Return (X, Y) of the center of cell containing provided text 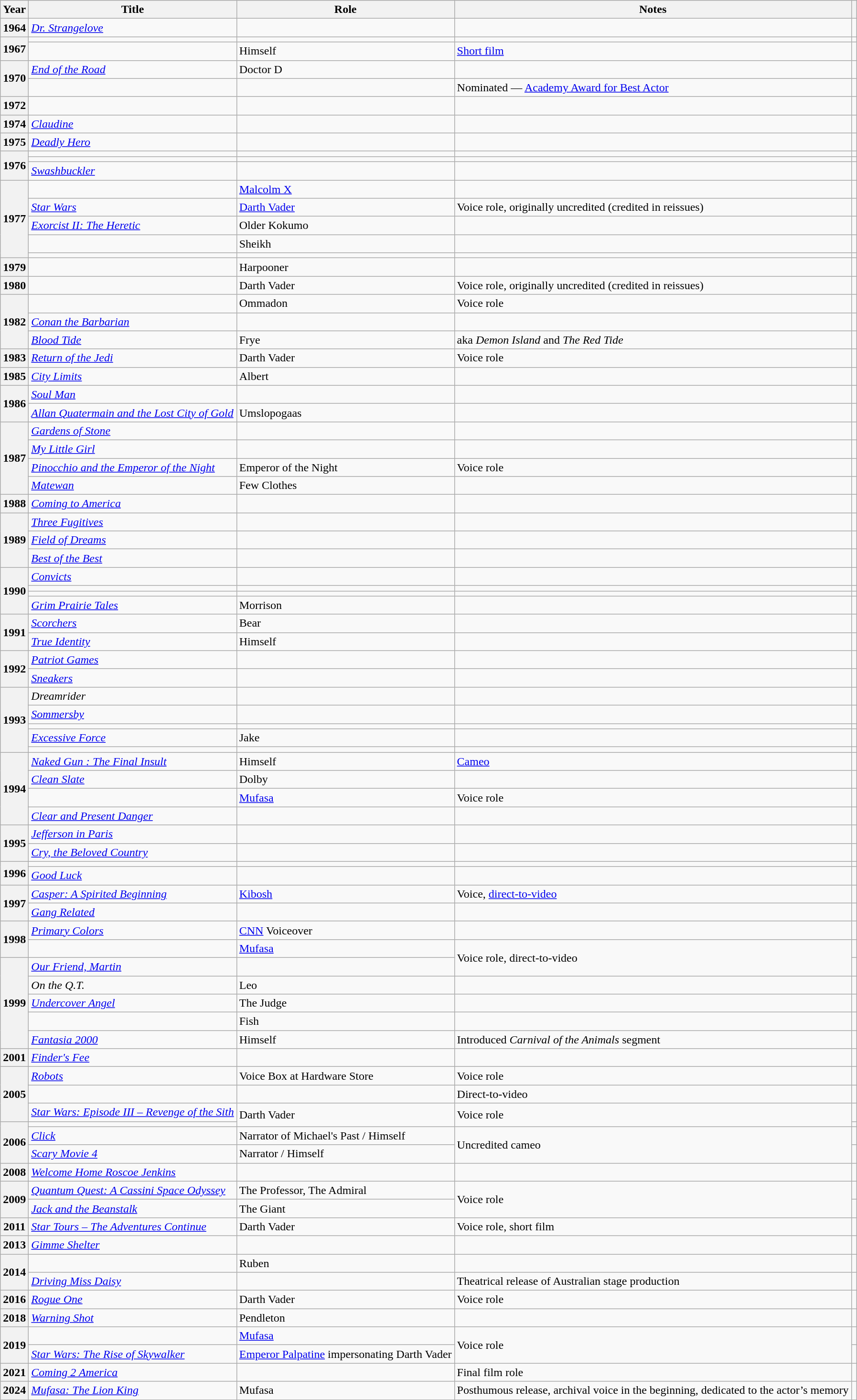
Good Luck (133, 876)
Scorchers (133, 623)
Jefferson in Paris (133, 834)
Star Wars (133, 207)
Gang Related (133, 912)
Introduced Carnival of the Animals segment (653, 1040)
1993 (14, 719)
Naked Gun : The Final Insult (133, 761)
City Limits (133, 376)
Claudine (133, 124)
Dr. Strangelove (133, 28)
2009 (14, 1199)
2024 (14, 1390)
Ommadon (345, 304)
Older Kokumo (345, 226)
Dreamrider (133, 696)
Soul Man (133, 394)
1991 (14, 632)
Albert (345, 376)
Direct-to-video (653, 1094)
Star Tours – The Adventures Continue (133, 1226)
The Judge (345, 1003)
Allan Quatermain and the Lost City of Gold (133, 412)
Jake (345, 738)
1979 (14, 267)
Scary Movie 4 (133, 1154)
Clear and Present Danger (133, 816)
Doctor D (345, 69)
Title (133, 10)
Pendleton (345, 1318)
Star Wars: The Rise of Skywalker (133, 1354)
Voice role, short film (653, 1226)
Dolby (345, 780)
2008 (14, 1172)
Voice, direct-to-video (653, 894)
Welcome Home Roscoe Jenkins (133, 1172)
Leo (345, 985)
The Giant (345, 1208)
Quantum Quest: A Cassini Space Odyssey (133, 1190)
Ruben (345, 1263)
On the Q.T. (133, 985)
Return of the Jedi (133, 358)
Blood Tide (133, 340)
Driving Miss Daisy (133, 1281)
1977 (14, 219)
1995 (14, 843)
1970 (14, 78)
Warning Shot (133, 1318)
Cry, the Beloved Country (133, 852)
Conan the Barbarian (133, 322)
Emperor Palpatine impersonating Darth Vader (345, 1354)
1999 (14, 1003)
Posthumous release, archival voice in the beginning, dedicated to the actor’s memory (653, 1390)
Jack and the Beanstalk (133, 1208)
Star Wars: Episode III – Revenge of the Sith (133, 1112)
1996 (14, 873)
Sheikh (345, 244)
Field of Dreams (133, 540)
2019 (14, 1345)
1983 (14, 358)
Mufasa: The Lion King (133, 1390)
Patriot Games (133, 660)
1967 (14, 49)
Casper: A Spirited Beginning (133, 894)
Robots (133, 1076)
2018 (14, 1318)
CNN Voiceover (345, 930)
2016 (14, 1300)
2005 (14, 1094)
Swashbuckler (133, 171)
Narrator / Himself (345, 1154)
Coming 2 America (133, 1372)
1974 (14, 124)
1989 (14, 540)
Voice Box at Hardware Store (345, 1076)
1992 (14, 669)
1986 (14, 403)
My Little Girl (133, 449)
Coming to America (133, 504)
Finder's Fee (133, 1058)
1987 (14, 458)
Few Clothes (345, 486)
Umslopogaas (345, 412)
1964 (14, 28)
Cameo (653, 761)
1972 (14, 106)
1997 (14, 903)
Notes (653, 10)
1980 (14, 285)
Frye (345, 340)
Our Friend, Martin (133, 966)
Best of the Best (133, 558)
Gardens of Stone (133, 431)
2013 (14, 1245)
Click (133, 1136)
1988 (14, 504)
1994 (14, 789)
Grim Prairie Tales (133, 605)
Primary Colors (133, 930)
Morrison (345, 605)
True Identity (133, 641)
Three Fugitives (133, 522)
Role (345, 10)
Harpooner (345, 267)
2011 (14, 1226)
End of the Road (133, 69)
Excessive Force (133, 738)
Pinocchio and the Emperor of the Night (133, 467)
Sneakers (133, 678)
Kibosh (345, 894)
1990 (14, 591)
1985 (14, 376)
Emperor of the Night (345, 467)
1976 (14, 165)
Malcolm X (345, 189)
Gimme Shelter (133, 1245)
Convicts (133, 576)
Clean Slate (133, 780)
Sommersby (133, 714)
Bear (345, 623)
Nominated — Academy Award for Best Actor (653, 87)
2006 (14, 1142)
Year (14, 10)
Exorcist II: The Heretic (133, 226)
Fish (345, 1021)
Fantasia 2000 (133, 1040)
1998 (14, 939)
Theatrical release of Australian stage production (653, 1281)
Voice role, direct-to-video (653, 957)
Rogue One (133, 1300)
Undercover Angel (133, 1003)
The Professor, The Admiral (345, 1190)
2001 (14, 1058)
1982 (14, 322)
Short film (653, 51)
Final film role (653, 1372)
Narrator of Michael's Past / Himself (345, 1136)
aka Demon Island and The Red Tide (653, 340)
2014 (14, 1272)
Deadly Hero (133, 142)
2021 (14, 1372)
Uncredited cameo (653, 1145)
Matewan (133, 486)
1975 (14, 142)
